Search for the cell housing the specified text and yield its (x, y) center coordinate. 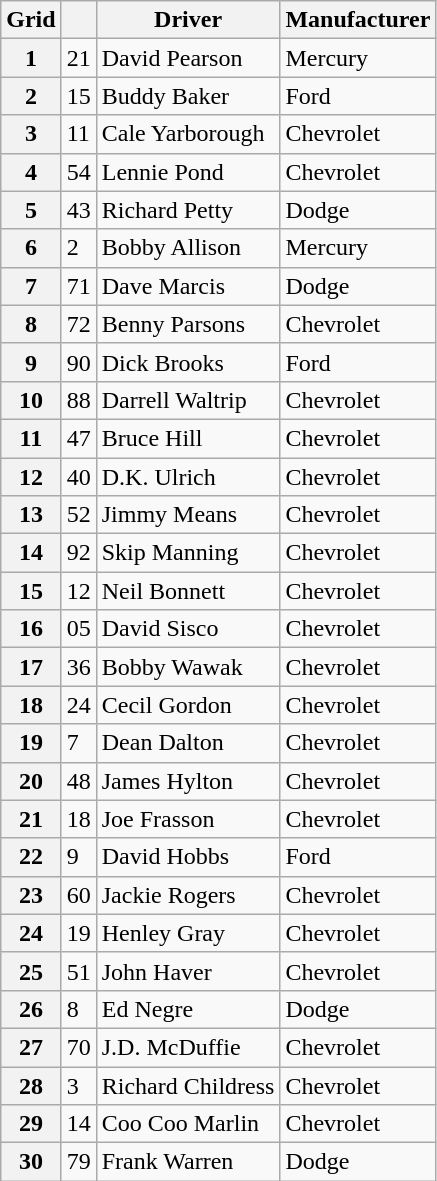
Cale Yarborough (188, 134)
Neil Bonnett (188, 591)
Darrell Waltrip (188, 400)
16 (31, 629)
Coo Coo Marlin (188, 1124)
Richard Petty (188, 210)
Jackie Rogers (188, 895)
David Sisco (188, 629)
Manufacturer (358, 20)
Bobby Wawak (188, 667)
47 (78, 438)
Benny Parsons (188, 324)
28 (31, 1085)
52 (78, 515)
Lennie Pond (188, 172)
5 (31, 210)
70 (78, 1047)
72 (78, 324)
Buddy Baker (188, 96)
Bobby Allison (188, 248)
Driver (188, 20)
54 (78, 172)
23 (31, 895)
David Pearson (188, 58)
10 (31, 400)
25 (31, 971)
27 (31, 1047)
Dave Marcis (188, 286)
26 (31, 1009)
James Hylton (188, 781)
4 (31, 172)
90 (78, 362)
51 (78, 971)
71 (78, 286)
David Hobbs (188, 857)
17 (31, 667)
Jimmy Means (188, 515)
88 (78, 400)
29 (31, 1124)
43 (78, 210)
22 (31, 857)
Cecil Gordon (188, 705)
36 (78, 667)
13 (31, 515)
Dick Brooks (188, 362)
60 (78, 895)
05 (78, 629)
John Haver (188, 971)
48 (78, 781)
30 (31, 1162)
D.K. Ulrich (188, 477)
Grid (31, 20)
Henley Gray (188, 933)
Richard Childress (188, 1085)
40 (78, 477)
Dean Dalton (188, 743)
79 (78, 1162)
Joe Frasson (188, 819)
Frank Warren (188, 1162)
Skip Manning (188, 553)
J.D. McDuffie (188, 1047)
92 (78, 553)
6 (31, 248)
1 (31, 58)
20 (31, 781)
Bruce Hill (188, 438)
Ed Negre (188, 1009)
